Determine the (x, y) coordinate at the center of the cell enclosing the given text.  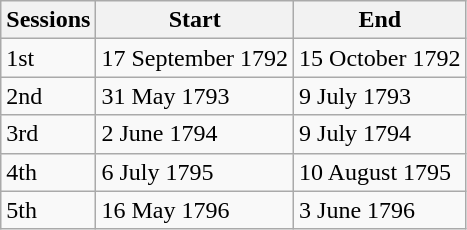
31 May 1793 (195, 96)
1st (48, 58)
15 October 1792 (380, 58)
End (380, 20)
16 May 1796 (195, 210)
2 June 1794 (195, 134)
2nd (48, 96)
9 July 1794 (380, 134)
6 July 1795 (195, 172)
9 July 1793 (380, 96)
10 August 1795 (380, 172)
5th (48, 210)
Sessions (48, 20)
3rd (48, 134)
17 September 1792 (195, 58)
3 June 1796 (380, 210)
4th (48, 172)
Start (195, 20)
